From the cell containing the given text, extract its center point as [X, Y] coordinate. 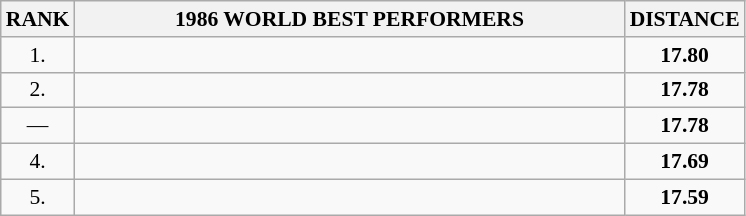
1986 WORLD BEST PERFORMERS [349, 19]
17.80 [685, 55]
4. [38, 162]
1. [38, 55]
5. [38, 197]
17.69 [685, 162]
2. [38, 90]
— [38, 126]
RANK [38, 19]
DISTANCE [685, 19]
17.59 [685, 197]
